Pinpoint the cell where the given text exists, returning its [X, Y] midpoint coordinate. 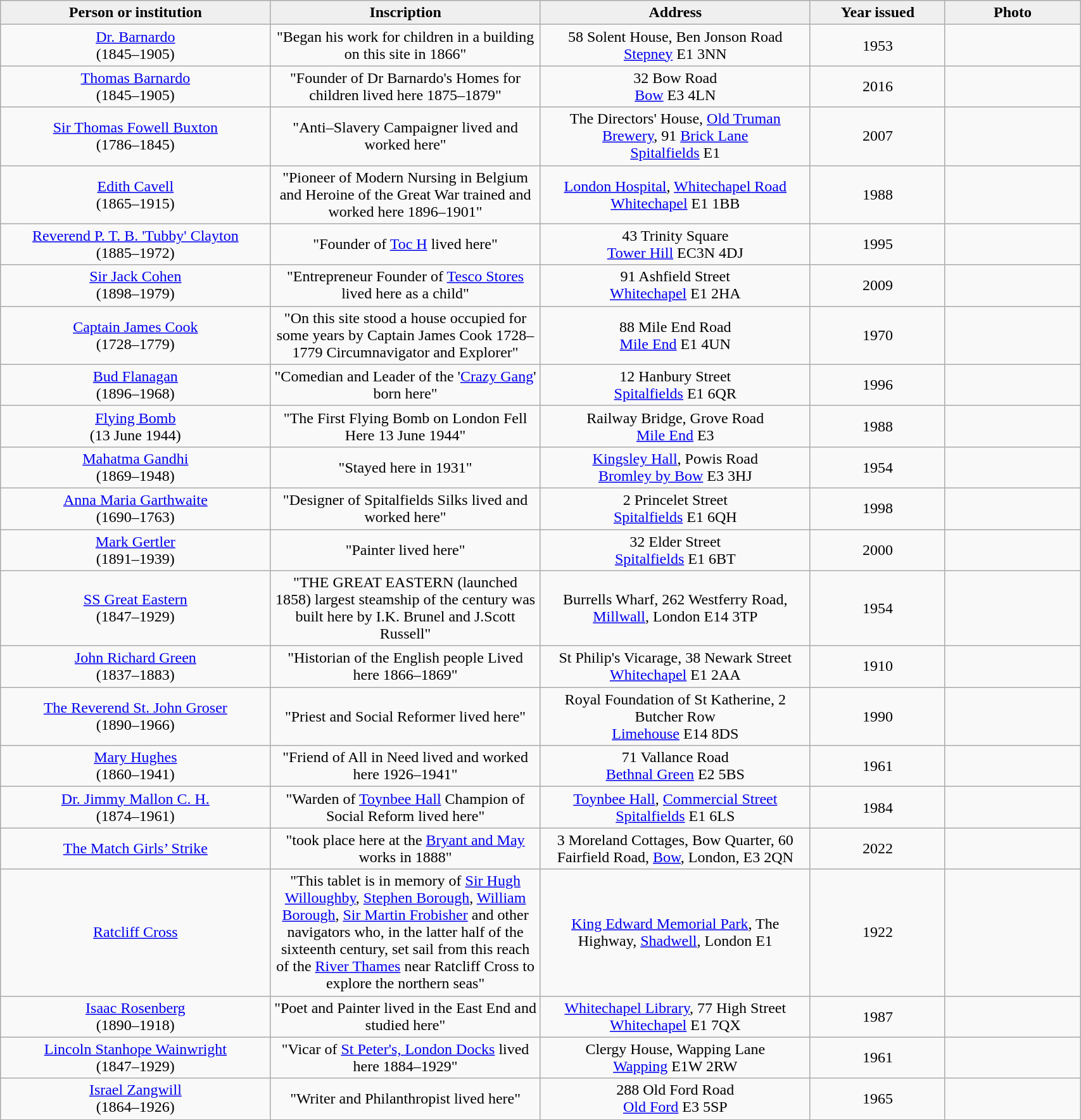
Anna Maria Garthwaite(1690–1763) [136, 508]
Inscription [405, 13]
Bud Flanagan(1896–1968) [136, 385]
2007 [878, 136]
Ratcliff Cross [136, 932]
"The First Flying Bomb on London Fell Here 13 June 1944" [405, 426]
King Edward Memorial Park, The Highway, Shadwell, London E1 [675, 932]
1953 [878, 46]
Mahatma Gandhi(1869–1948) [136, 468]
"Comedian and Leader of the 'Crazy Gang' born here" [405, 385]
"Began his work for children in a building on this site in 1866" [405, 46]
Sir Jack Cohen(1898–1979) [136, 285]
91 Ashfield StreetWhitechapel E1 2HA [675, 285]
"Priest and Social Reformer lived here" [405, 716]
43 Trinity SquareTower Hill EC3N 4DJ [675, 245]
"Poet and Painter lived in the East End and studied here" [405, 1016]
"Vicar of St Peter's, London Docks lived here 1884–1929" [405, 1058]
Address [675, 13]
Dr. Barnardo(1845–1905) [136, 46]
Edith Cavell(1865–1915) [136, 194]
Mark Gertler(1891–1939) [136, 550]
"Anti–Slavery Campaigner lived and worked here" [405, 136]
Clergy House, Wapping LaneWapping E1W 2RW [675, 1058]
SS Great Eastern(1847–1929) [136, 608]
"Historian of the English people Lived here 1866–1869" [405, 666]
Whitechapel Library, 77 High StreetWhitechapel E1 7QX [675, 1016]
2 Princelet StreetSpitalfields E1 6QH [675, 508]
"THE GREAT EASTERN (launched 1858) largest steamship of the century was built here by I.K. Brunel and J.Scott Russell" [405, 608]
1995 [878, 245]
Captain James Cook(1728–1779) [136, 335]
3 Moreland Cottages, Bow Quarter, 60 Fairfield Road, Bow, London, E3 2QN [675, 849]
Lincoln Stanhope Wainwright(1847–1929) [136, 1058]
"Designer of Spitalfields Silks lived and worked here" [405, 508]
"Entrepreneur Founder of Tesco Stores lived here as a child" [405, 285]
"Founder of Toc H lived here" [405, 245]
1998 [878, 508]
Thomas Barnardo(1845–1905) [136, 86]
Israel Zangwill(1864–1926) [136, 1098]
Dr. Jimmy Mallon C. H.(1874–1961) [136, 807]
Reverend P. T. B. 'Tubby' Clayton(1885–1972) [136, 245]
32 Elder StreetSpitalfields E1 6BT [675, 550]
1987 [878, 1016]
The Match Girls’ Strike [136, 849]
Toynbee Hall, Commercial StreetSpitalfields E1 6LS [675, 807]
John Richard Green(1837–1883) [136, 666]
"Friend of All in Need lived and worked here 1926–1941" [405, 767]
"On this site stood a house occupied for some years by Captain James Cook 1728–1779 Circumnavigator and Explorer" [405, 335]
"took place here at the Bryant and May works in 1888" [405, 849]
2009 [878, 285]
32 Bow RoadBow E3 4LN [675, 86]
1990 [878, 716]
2022 [878, 849]
1996 [878, 385]
Person or institution [136, 13]
1922 [878, 932]
12 Hanbury StreetSpitalfields E1 6QR [675, 385]
Mary Hughes(1860–1941) [136, 767]
Year issued [878, 13]
2016 [878, 86]
Sir Thomas Fowell Buxton(1786–1845) [136, 136]
Flying Bomb(13 June 1944) [136, 426]
"Painter lived here" [405, 550]
"Stayed here in 1931" [405, 468]
1970 [878, 335]
Burrells Wharf, 262 Westferry Road, Millwall, London E14 3TP [675, 608]
288 Old Ford RoadOld Ford E3 5SP [675, 1098]
Kingsley Hall, Powis RoadBromley by Bow E3 3HJ [675, 468]
1910 [878, 666]
"Warden of Toynbee Hall Champion of Social Reform lived here" [405, 807]
St Philip's Vicarage, 38 Newark StreetWhitechapel E1 2AA [675, 666]
Royal Foundation of St Katherine, 2 Butcher RowLimehouse E14 8DS [675, 716]
71 Vallance RoadBethnal Green E2 5BS [675, 767]
2000 [878, 550]
58 Solent House, Ben Jonson RoadStepney E1 3NN [675, 46]
The Reverend St. John Groser(1890–1966) [136, 716]
London Hospital, Whitechapel RoadWhitechapel E1 1BB [675, 194]
Railway Bridge, Grove RoadMile End E3 [675, 426]
Isaac Rosenberg(1890–1918) [136, 1016]
1984 [878, 807]
Photo [1012, 13]
"Pioneer of Modern Nursing in Belgium and Heroine of the Great War trained and worked here 1896–1901" [405, 194]
"Founder of Dr Barnardo's Homes for children lived here 1875–1879" [405, 86]
The Directors' House, Old Truman Brewery, 91 Brick LaneSpitalfields E1 [675, 136]
88 Mile End RoadMile End E1 4UN [675, 335]
1965 [878, 1098]
"Writer and Philanthropist lived here" [405, 1098]
